Output the (x, y) coordinate of the center of the cell containing the given text.  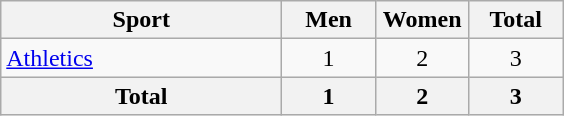
Athletics (142, 58)
Men (329, 20)
Women (422, 20)
Sport (142, 20)
